Extract the [x, y] coordinate from the center of the cell holding the provided text.  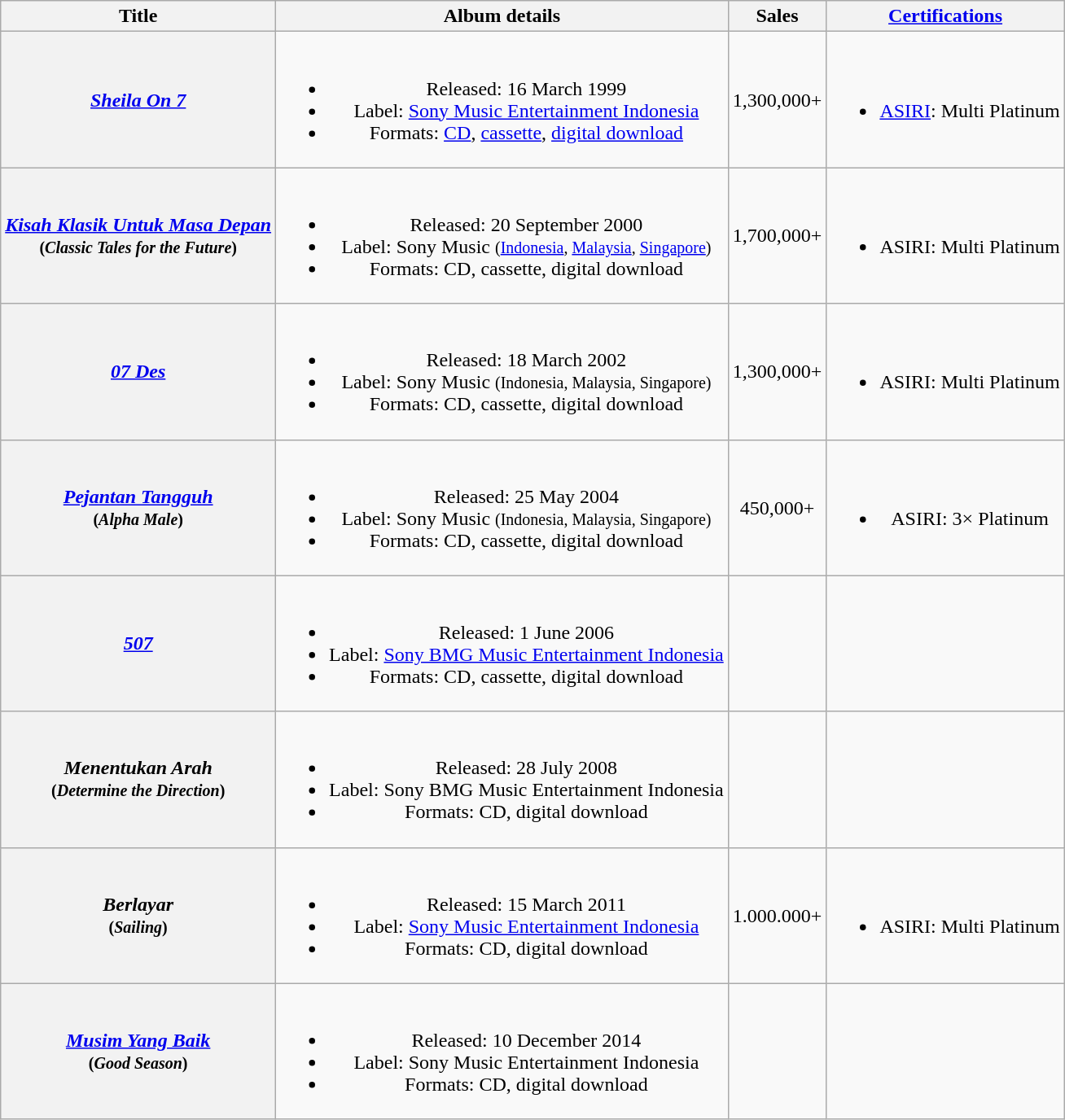
Released: 1 June 2006Label: Sony BMG Music Entertainment IndonesiaFormats: CD, cassette, digital download [502, 643]
Released: 18 March 2002Label: Sony Music (Indonesia, Malaysia, Singapore)Formats: CD, cassette, digital download [502, 371]
Pejantan Tangguh (Alpha Male) [138, 508]
Menentukan Arah (Determine the Direction) [138, 780]
507 [138, 643]
Musim Yang Baik (Good Season) [138, 1052]
Sales [777, 16]
Album details [502, 16]
1,700,000+ [777, 236]
Berlayar (Sailing) [138, 915]
Released: 10 December 2014Label: Sony Music Entertainment IndonesiaFormats: CD, digital download [502, 1052]
Released: 20 September 2000Label: Sony Music (Indonesia, Malaysia, Singapore)Formats: CD, cassette, digital download [502, 236]
Released: 28 July 2008Label: Sony BMG Music Entertainment IndonesiaFormats: CD, digital download [502, 780]
Released: 16 March 1999Label: Sony Music Entertainment IndonesiaFormats: CD, cassette, digital download [502, 99]
Released: 25 May 2004Label: Sony Music (Indonesia, Malaysia, Singapore)Formats: CD, cassette, digital download [502, 508]
07 Des [138, 371]
Certifications [945, 16]
Kisah Klasik Untuk Masa Depan (Classic Tales for the Future) [138, 236]
Title [138, 16]
ASIRI: 3× Platinum [945, 508]
1.000.000+ [777, 915]
450,000+ [777, 508]
Sheila On 7 [138, 99]
Released: 15 March 2011Label: Sony Music Entertainment IndonesiaFormats: CD, digital download [502, 915]
